Pinpoint the cell where the given text exists, returning its [X, Y] midpoint coordinate. 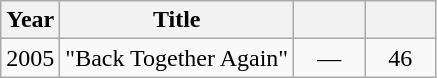
2005 [30, 58]
46 [400, 58]
"Back Together Again" [177, 58]
Year [30, 20]
— [330, 58]
Title [177, 20]
